Identify which cell holds the provided text, then report its (X, Y) central coordinate. 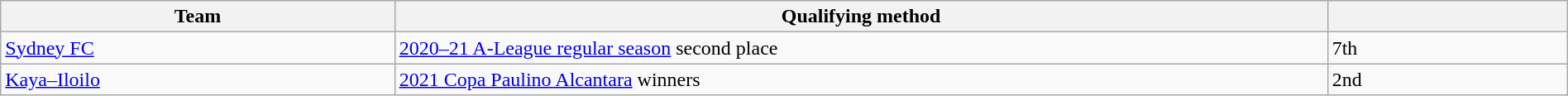
2nd (1447, 79)
Team (198, 17)
Qualifying method (861, 17)
2020–21 A-League regular season second place (861, 48)
Sydney FC (198, 48)
7th (1447, 48)
2021 Copa Paulino Alcantara winners (861, 79)
Kaya–Iloilo (198, 79)
